Identify which cell holds the provided text, then report its (X, Y) central coordinate. 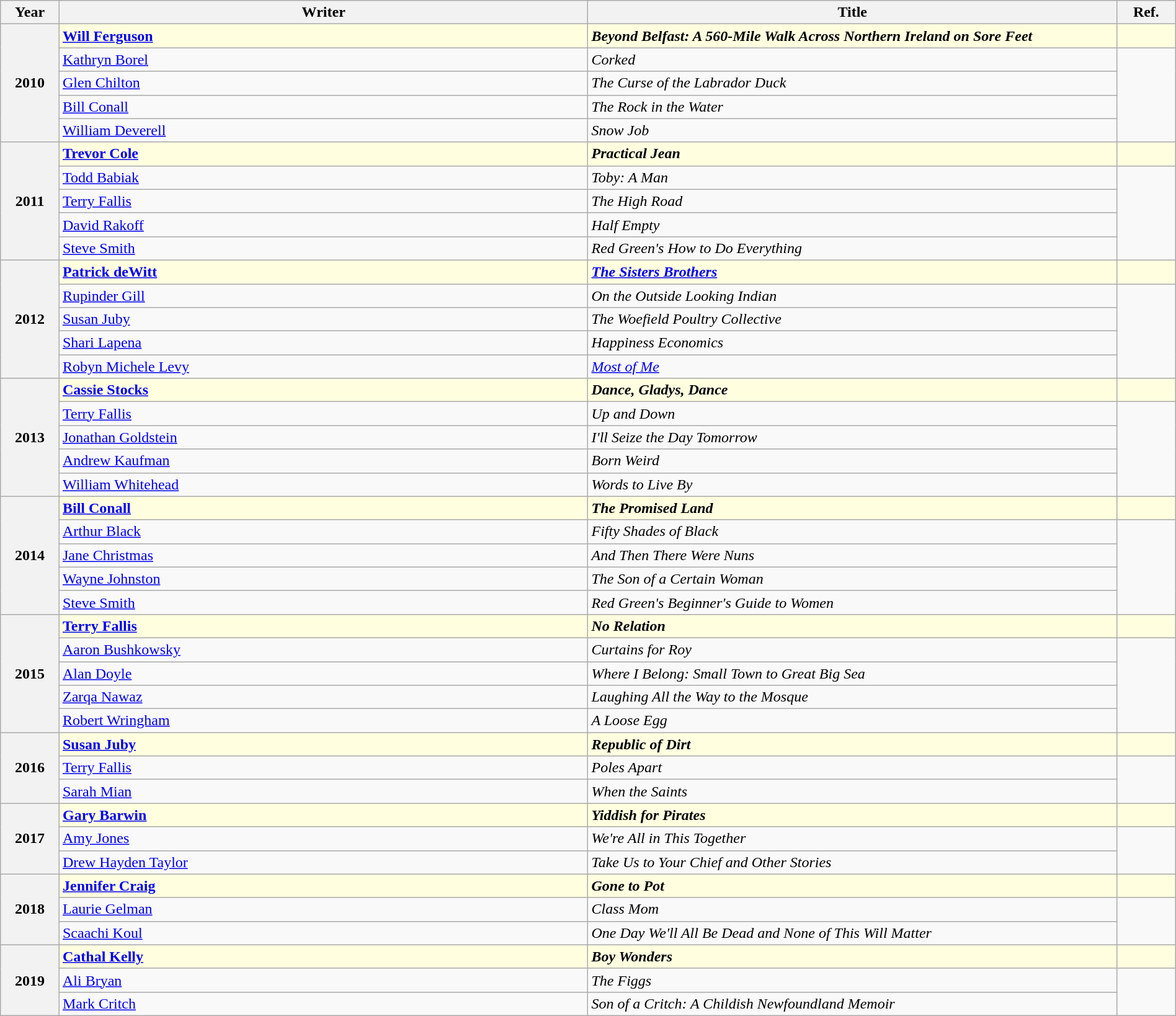
Cassie Stocks (324, 390)
2014 (30, 555)
Class Mom (852, 909)
Corked (852, 60)
2012 (30, 319)
Laurie Gelman (324, 909)
2017 (30, 839)
Half Empty (852, 225)
Kathryn Borel (324, 60)
Snow Job (852, 130)
Dance, Gladys, Dance (852, 390)
The Son of a Certain Woman (852, 579)
Rupinder Gill (324, 296)
Jennifer Craig (324, 886)
William Deverell (324, 130)
Ref. (1146, 12)
Words to Live By (852, 484)
Beyond Belfast: A 560-Mile Walk Across Northern Ireland on Sore Feet (852, 36)
Where I Belong: Small Town to Great Big Sea (852, 673)
Wayne Johnston (324, 579)
Republic of Dirt (852, 744)
Trevor Cole (324, 154)
Jane Christmas (324, 555)
Year (30, 12)
Title (852, 12)
Gary Barwin (324, 815)
2013 (30, 437)
Andrew Kaufman (324, 461)
William Whitehead (324, 484)
Jonathan Goldstein (324, 437)
Cathal Kelly (324, 956)
Take Us to Your Chief and Other Stories (852, 862)
The Woefield Poultry Collective (852, 319)
Laughing All the Way to the Mosque (852, 697)
Alan Doyle (324, 673)
Son of a Critch: A Childish Newfoundland Memoir (852, 1004)
Boy Wonders (852, 956)
Practical Jean (852, 154)
Most of Me (852, 367)
Aaron Bushkowsky (324, 649)
2018 (30, 909)
No Relation (852, 626)
I'll Seize the Day Tomorrow (852, 437)
Todd Babiak (324, 177)
2019 (30, 980)
One Day We'll All Be Dead and None of This Will Matter (852, 933)
Patrick deWitt (324, 272)
Red Green's How to Do Everything (852, 248)
Yiddish for Pirates (852, 815)
Up and Down (852, 414)
Red Green's Beginner's Guide to Women (852, 602)
A Loose Egg (852, 721)
The Promised Land (852, 508)
Fifty Shades of Black (852, 532)
Sarah Mian (324, 791)
Robert Wringham (324, 721)
Ali Bryan (324, 980)
The Figgs (852, 980)
The Curse of the Labrador Duck (852, 83)
The High Road (852, 201)
Arthur Black (324, 532)
Scaachi Koul (324, 933)
David Rakoff (324, 225)
2016 (30, 768)
2010 (30, 83)
Writer (324, 12)
Amy Jones (324, 839)
We're All in This Together (852, 839)
Mark Critch (324, 1004)
Zarqa Nawaz (324, 697)
The Sisters Brothers (852, 272)
Poles Apart (852, 768)
2011 (30, 201)
Will Ferguson (324, 36)
When the Saints (852, 791)
Gone to Pot (852, 886)
Curtains for Roy (852, 649)
Toby: A Man (852, 177)
The Rock in the Water (852, 107)
Born Weird (852, 461)
Drew Hayden Taylor (324, 862)
Happiness Economics (852, 343)
On the Outside Looking Indian (852, 296)
2015 (30, 673)
Shari Lapena (324, 343)
And Then There Were Nuns (852, 555)
Glen Chilton (324, 83)
Robyn Michele Levy (324, 367)
